Output the [x, y] coordinate of the center of the cell containing the given text.  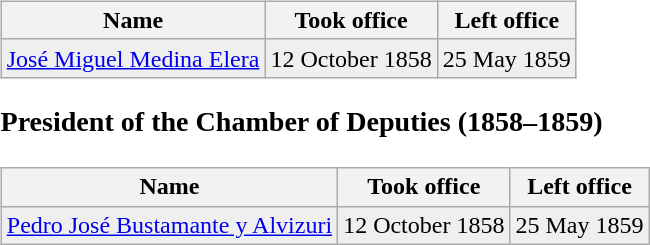
José Miguel Medina Elera [133, 58]
Pedro José Bustamante y Alvizuri [169, 225]
